Find where the given text appears and provide that cell's center as (X, Y) coordinate. 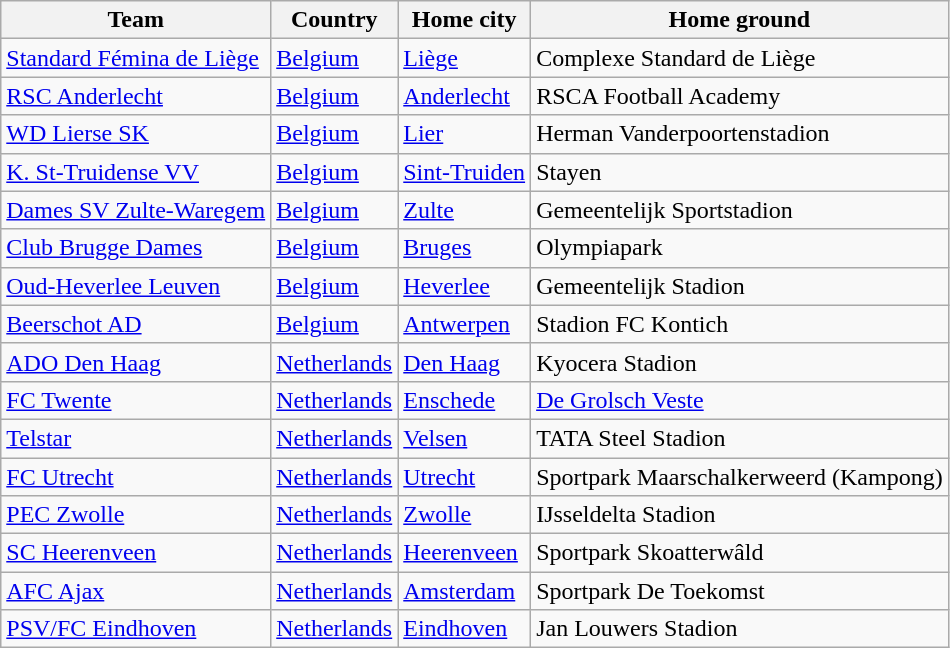
Heverlee (464, 286)
FC Twente (136, 400)
Stadion FC Kontich (740, 324)
Sportpark Skoatterwâld (740, 553)
Lier (464, 134)
PSV/FC Eindhoven (136, 629)
Team (136, 20)
RSCA Football Academy (740, 96)
TATA Steel Stadion (740, 438)
Sportpark De Toekomst (740, 591)
K. St-Truidense VV (136, 172)
ADO Den Haag (136, 362)
Sportpark Maarschalkerweerd (Kampong) (740, 477)
Complexe Standard de Liège (740, 58)
Gemeentelijk Stadion (740, 286)
Anderlecht (464, 96)
Kyocera Stadion (740, 362)
Home ground (740, 20)
Velsen (464, 438)
RSC Anderlecht (136, 96)
Jan Louwers Stadion (740, 629)
Oud-Heverlee Leuven (136, 286)
SC Heerenveen (136, 553)
Gemeentelijk Sportstadion (740, 210)
Club Brugge Dames (136, 248)
De Grolsch Veste (740, 400)
PEC Zwolle (136, 515)
Standard Fémina de Liège (136, 58)
Zwolle (464, 515)
FC Utrecht (136, 477)
Zulte (464, 210)
Antwerpen (464, 324)
Dames SV Zulte-Waregem (136, 210)
WD Lierse SK (136, 134)
Herman Vanderpoortenstadion (740, 134)
IJsseldelta Stadion (740, 515)
Den Haag (464, 362)
Liège (464, 58)
Heerenveen (464, 553)
Beerschot AD (136, 324)
Telstar (136, 438)
Olympiapark (740, 248)
Home city (464, 20)
Stayen (740, 172)
Utrecht (464, 477)
Eindhoven (464, 629)
Bruges (464, 248)
AFC Ajax (136, 591)
Enschede (464, 400)
Country (334, 20)
Sint-Truiden (464, 172)
Amsterdam (464, 591)
